Pinpoint the cell where the given text exists, returning its [x, y] midpoint coordinate. 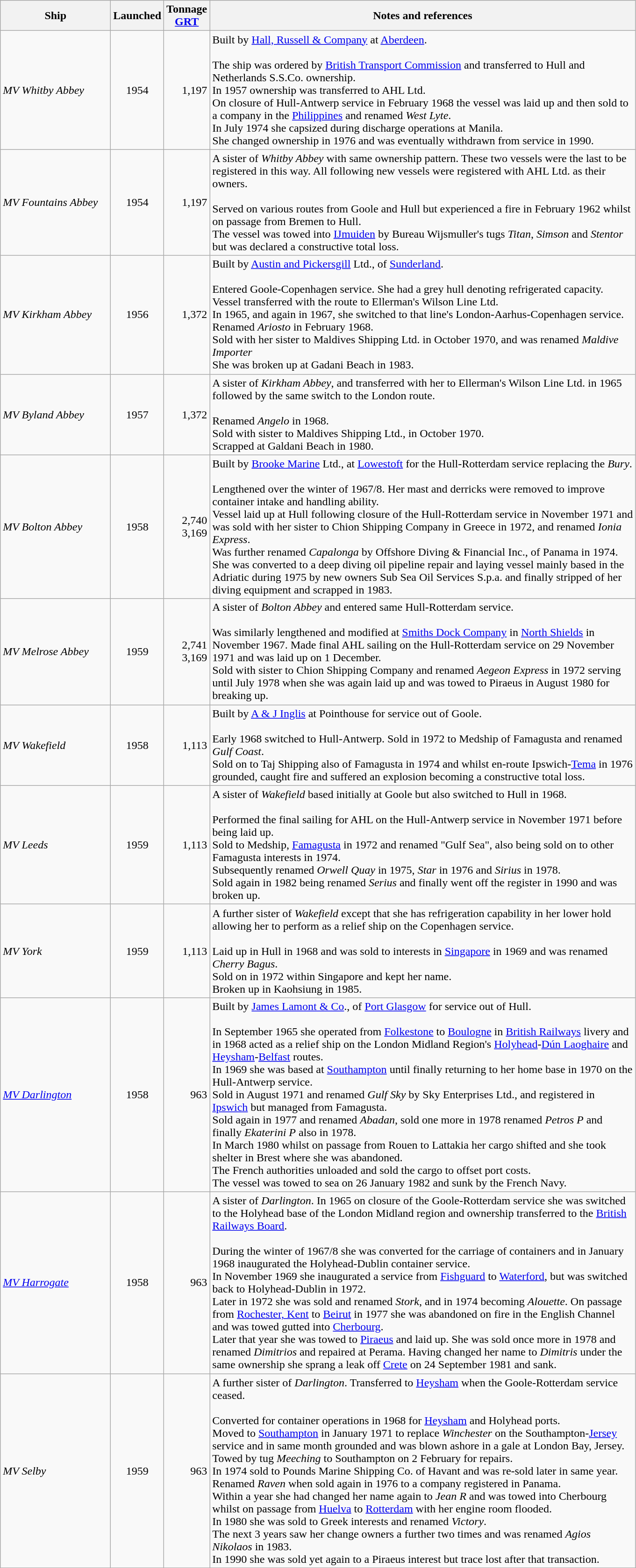
MV Byland Abbey [56, 415]
MV York [56, 951]
MV Bolton Abbey [56, 527]
MV Harrogate [56, 1282]
2,7413,169 [187, 652]
MV Leeds [56, 845]
1957 [137, 415]
Tonnage GRT [187, 16]
2,7403,169 [187, 527]
Launched [137, 16]
Ship [56, 16]
Notes and references [422, 16]
MV Selby [56, 1471]
MV Darlington [56, 1095]
MV Wakefield [56, 745]
MV Whitby Abbey [56, 90]
MV Fountains Abbey [56, 203]
1956 [137, 315]
MV Kirkham Abbey [56, 315]
MV Melrose Abbey [56, 652]
